Find where the given text appears and provide that cell's center as [x, y] coordinate. 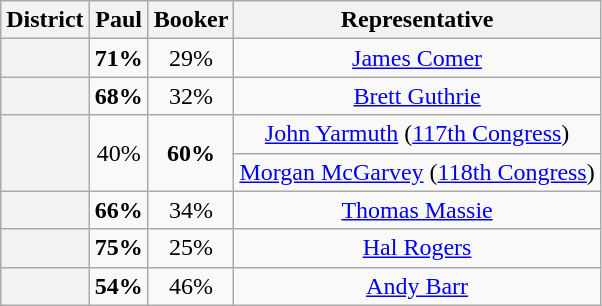
40% [118, 153]
32% [191, 96]
71% [118, 58]
John Yarmuth (117th Congress) [417, 134]
District [45, 20]
68% [118, 96]
54% [118, 286]
Representative [417, 20]
34% [191, 210]
66% [118, 210]
Morgan McGarvey (118th Congress) [417, 172]
Hal Rogers [417, 248]
29% [191, 58]
60% [191, 153]
Brett Guthrie [417, 96]
James Comer [417, 58]
75% [118, 248]
Booker [191, 20]
Andy Barr [417, 286]
46% [191, 286]
Paul [118, 20]
25% [191, 248]
Thomas Massie [417, 210]
